From the cell containing the given text, extract its center point as (x, y) coordinate. 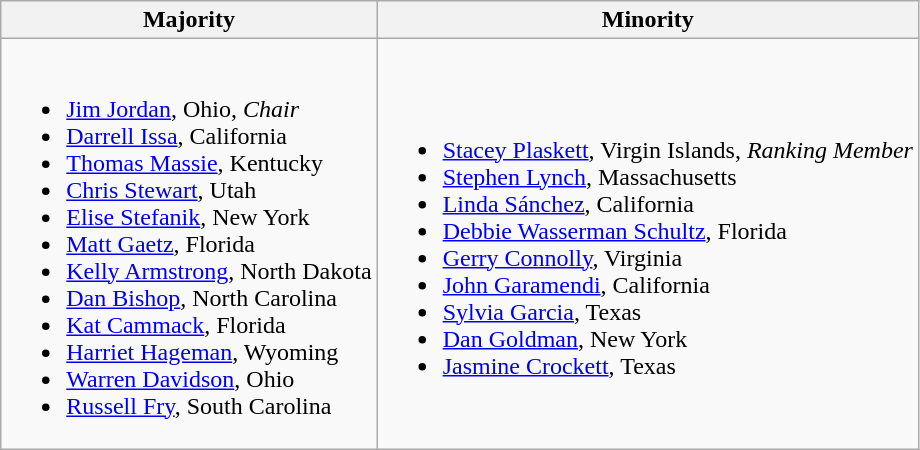
Majority (189, 20)
Minority (648, 20)
